Pinpoint the cell where the given text exists, returning its (x, y) midpoint coordinate. 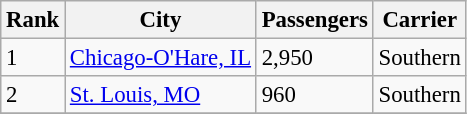
St. Louis, MO (161, 95)
Carrier (420, 20)
City (161, 20)
2,950 (314, 58)
Passengers (314, 20)
2 (33, 95)
960 (314, 95)
1 (33, 58)
Rank (33, 20)
Chicago-O'Hare, IL (161, 58)
